Capture the cell that displays the provided text and extract its [x, y] central coordinate. 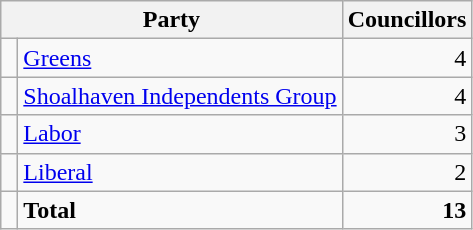
13 [407, 210]
Shoalhaven Independents Group [180, 96]
Greens [180, 58]
2 [407, 172]
Councillors [407, 20]
Total [180, 210]
Liberal [180, 172]
3 [407, 134]
Labor [180, 134]
Party [172, 20]
